Extract the [x, y] coordinate from the center of the cell holding the provided text.  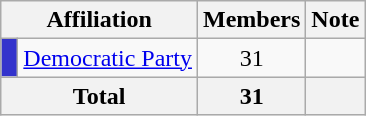
Total [100, 96]
Members [251, 20]
Democratic Party [108, 58]
Note [336, 20]
Affiliation [100, 20]
